Locate the cell with the specified text and output its [X, Y] center coordinate. 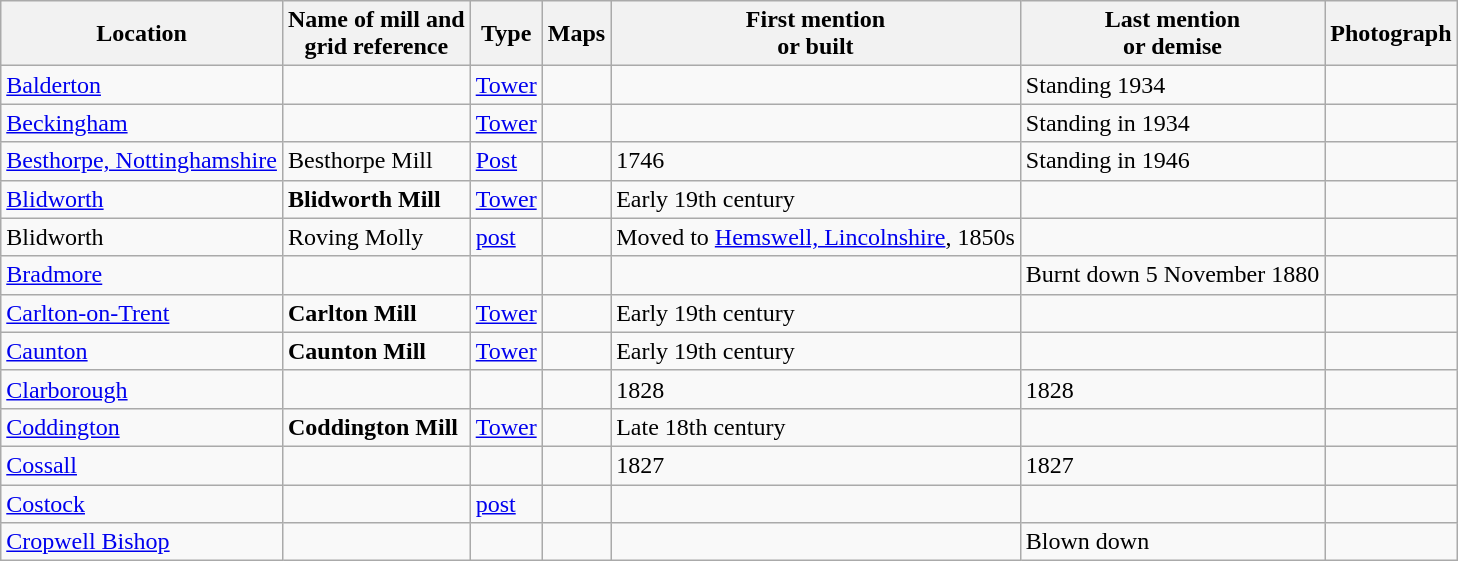
Coddington Mill [376, 427]
Standing 1934 [1172, 85]
Beckingham [142, 123]
Besthorpe, Nottinghamshire [142, 161]
Balderton [142, 85]
Carlton Mill [376, 313]
Cossall [142, 465]
1746 [816, 161]
Photograph [1391, 34]
Standing in 1934 [1172, 123]
Bradmore [142, 275]
Moved to Hemswell, Lincolnshire, 1850s [816, 237]
Caunton [142, 351]
Blidworth Mill [376, 199]
Cropwell Bishop [142, 542]
Besthorpe Mill [376, 161]
Costock [142, 503]
Type [506, 34]
Maps [576, 34]
First mentionor built [816, 34]
Blown down [1172, 542]
Coddington [142, 427]
Clarborough [142, 389]
Burnt down 5 November 1880 [1172, 275]
Last mention or demise [1172, 34]
Name of mill andgrid reference [376, 34]
Standing in 1946 [1172, 161]
Post [506, 161]
Carlton-on-Trent [142, 313]
Caunton Mill [376, 351]
Roving Molly [376, 237]
Late 18th century [816, 427]
Location [142, 34]
